Identify which cell holds the provided text, then report its [X, Y] central coordinate. 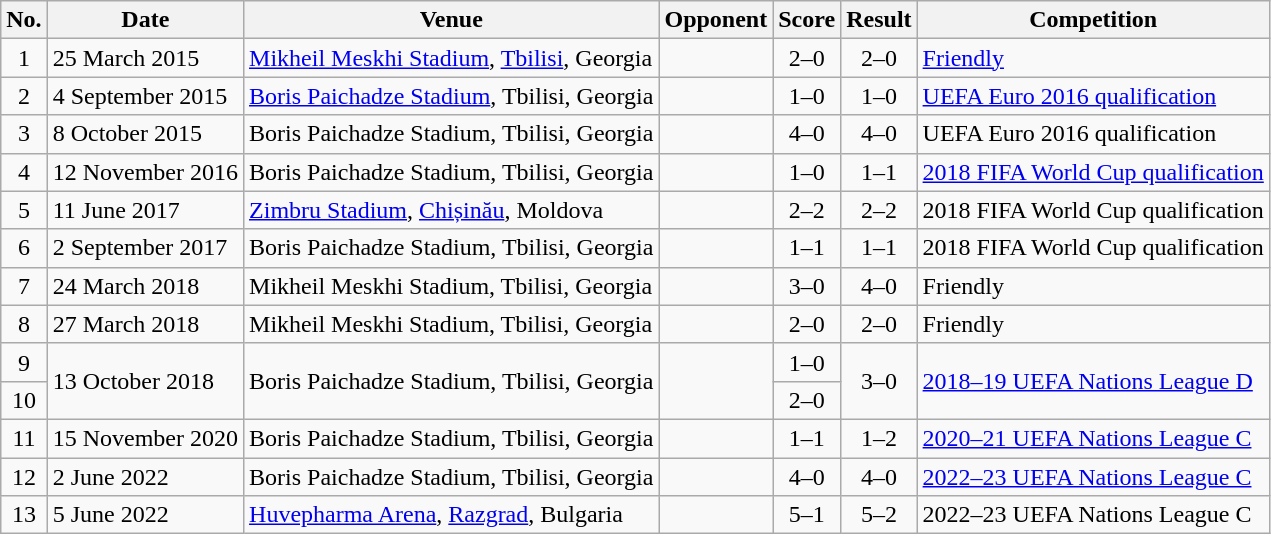
9 [24, 362]
3 [24, 134]
4 [24, 172]
5–1 [807, 515]
11 [24, 438]
12 November 2016 [145, 172]
1–2 [879, 438]
Score [807, 20]
4 September 2015 [145, 96]
2 June 2022 [145, 477]
2020–21 UEFA Nations League C [1093, 438]
11 June 2017 [145, 210]
2 [24, 96]
Huvepharma Arena, Razgrad, Bulgaria [452, 515]
15 November 2020 [145, 438]
24 March 2018 [145, 286]
8 [24, 324]
25 March 2015 [145, 58]
Zimbru Stadium, Chișinău, Moldova [452, 210]
5 [24, 210]
6 [24, 248]
10 [24, 400]
5 June 2022 [145, 515]
2018–19 UEFA Nations League D [1093, 381]
27 March 2018 [145, 324]
8 October 2015 [145, 134]
13 October 2018 [145, 381]
7 [24, 286]
1 [24, 58]
Competition [1093, 20]
Date [145, 20]
Opponent [716, 20]
13 [24, 515]
No. [24, 20]
5–2 [879, 515]
2 September 2017 [145, 248]
Result [879, 20]
12 [24, 477]
Venue [452, 20]
